Pinpoint the cell where the given text exists, returning its [x, y] midpoint coordinate. 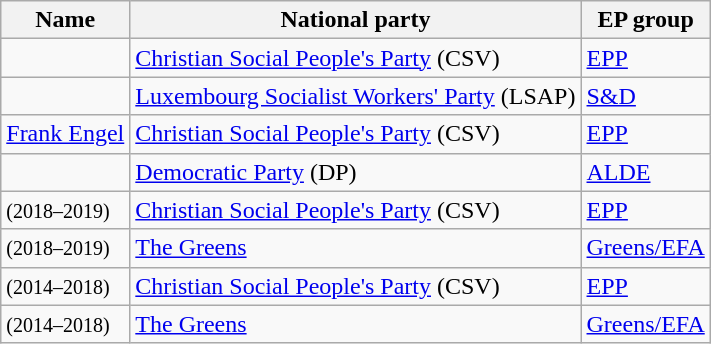
EP group [646, 20]
Frank Engel [66, 134]
ALDE [646, 172]
Luxembourg Socialist Workers' Party (LSAP) [356, 96]
Democratic Party (DP) [356, 172]
National party [356, 20]
S&D [646, 96]
Name [66, 20]
